Extract the (X, Y) coordinate from the center of the cell holding the provided text.  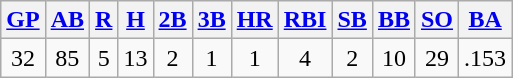
29 (436, 58)
SB (352, 20)
RBI (305, 20)
HR (254, 20)
R (104, 20)
2B (172, 20)
.153 (486, 58)
BA (486, 20)
SO (436, 20)
4 (305, 58)
BB (394, 20)
10 (394, 58)
3B (212, 20)
GP (23, 20)
85 (67, 58)
AB (67, 20)
5 (104, 58)
13 (136, 58)
32 (23, 58)
H (136, 20)
